Capture the cell that displays the provided text and extract its [X, Y] central coordinate. 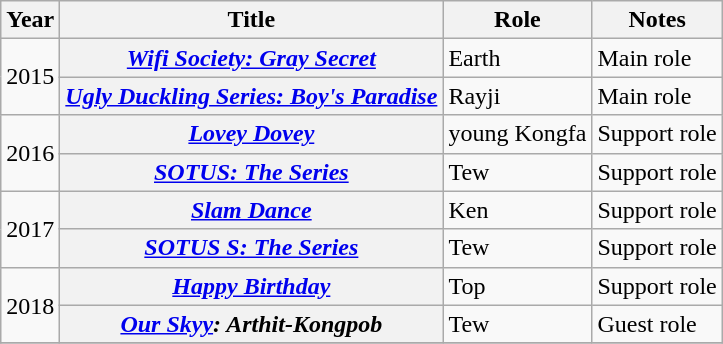
Earth [518, 58]
2017 [30, 229]
Notes [657, 20]
Happy Birthday [252, 286]
2016 [30, 153]
Rayji [518, 96]
Guest role [657, 324]
Year [30, 20]
Ken [518, 210]
Ugly Duckling Series: Boy's Paradise [252, 96]
Top [518, 286]
young Kongfa [518, 134]
Our Skyy: Arthit-Kongpob [252, 324]
SOTUS S: The Series [252, 248]
Role [518, 20]
2018 [30, 305]
Slam Dance [252, 210]
SOTUS: The Series [252, 172]
2015 [30, 77]
Wifi Society: Gray Secret [252, 58]
Lovey Dovey [252, 134]
Title [252, 20]
